For the text-containing cell, return its midpoint in (x, y) coordinate format. 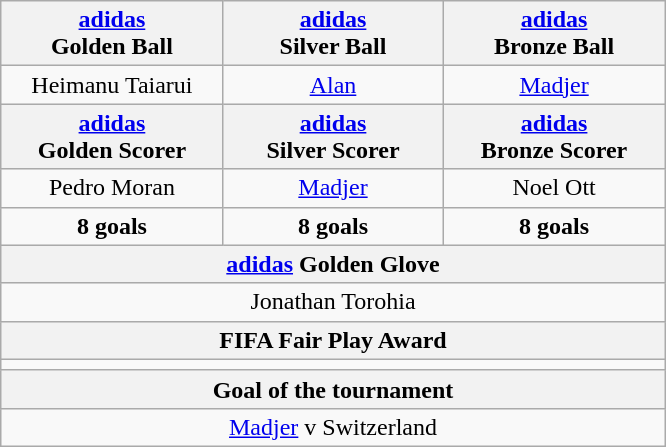
Alan (332, 85)
adidasSilver Scorer (332, 136)
adidasGolden Scorer (112, 136)
Goal of the tournament (332, 389)
Pedro Moran (112, 188)
FIFA Fair Play Award (332, 340)
adidasBronze Scorer (554, 136)
Noel Ott (554, 188)
adidasGolden Ball (112, 34)
Madjer v Switzerland (332, 427)
adidas Golden Glove (332, 264)
Heimanu Taiarui (112, 85)
adidasBronze Ball (554, 34)
adidasSilver Ball (332, 34)
Jonathan Torohia (332, 302)
